Find where the given text appears and provide that cell's center as (x, y) coordinate. 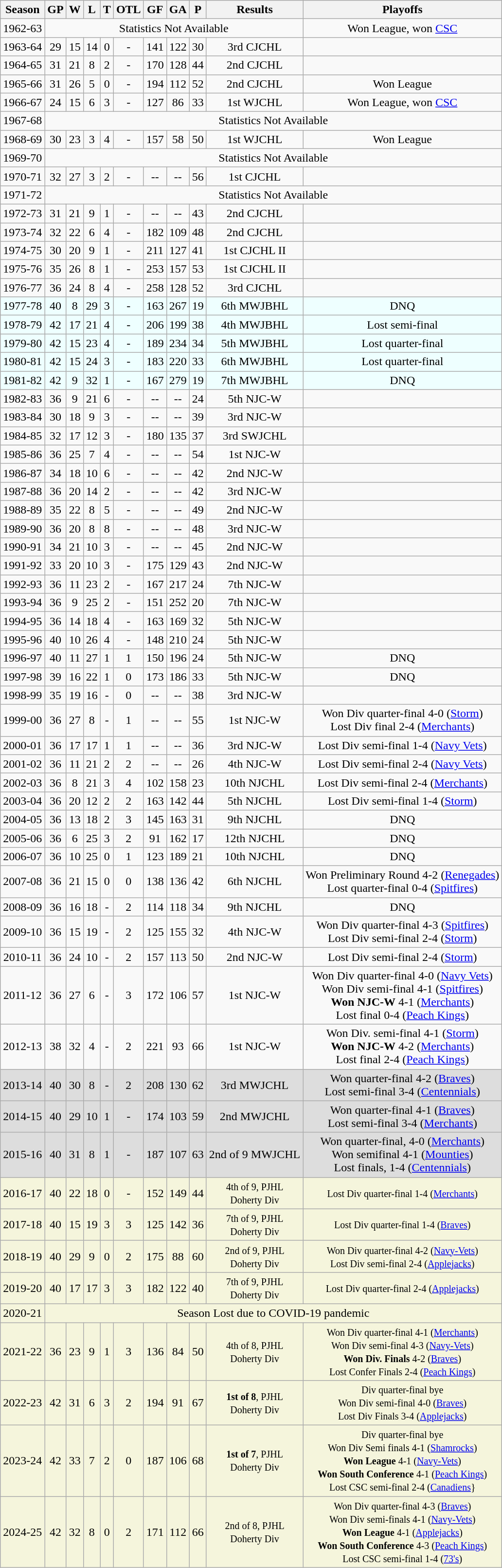
Lost Div semi-final 2-4 (Merchants) (403, 782)
1991-92 (22, 566)
221 (155, 1047)
Lost Div quarter-final 1-4 (Merchants) (403, 1193)
Won Div. semi-final 4-1 (Storm)Won NJC-W 4-2 (Merchants)Lost final 2-4 (Peach Kings) (403, 1047)
Won Div quarter-final 4-0 (Navy Vets)Won Div semi-final 4-1 (Spitfires)Won NJC-W 4-1 (Merchants)Lost final 0-4 (Peach Kings) (403, 995)
113 (178, 957)
1981-82 (22, 380)
1983-84 (22, 417)
234 (178, 343)
54 (197, 454)
258 (155, 288)
1982-83 (22, 399)
1964-65 (22, 65)
1977-78 (22, 306)
OTL (128, 10)
149 (178, 1193)
2008-09 (22, 907)
4th of 8, PJHLDoherty Div (254, 1351)
152 (155, 1193)
2013-14 (22, 1085)
170 (155, 65)
279 (178, 380)
145 (155, 819)
GP (55, 10)
2012-13 (22, 1047)
53 (197, 269)
2nd MWJCHL (254, 1117)
217 (178, 584)
2nd of 9, PJHLDoherty Div (254, 1256)
171 (155, 1532)
1987-88 (22, 491)
3rd SWJCHL (254, 436)
150 (155, 658)
58 (178, 139)
1998-99 (22, 695)
1988-89 (22, 510)
102 (155, 782)
107 (178, 1155)
L (91, 10)
Lost semi-final (403, 325)
2022-23 (22, 1403)
267 (178, 306)
1966-67 (22, 102)
1st CJCHL (254, 176)
103 (178, 1117)
141 (155, 47)
55 (197, 720)
2017-18 (22, 1225)
253 (155, 269)
Playoffs (403, 10)
1965-66 (22, 84)
1976-77 (22, 288)
1993-94 (22, 603)
196 (178, 658)
1984-85 (22, 436)
2nd of 9 MWJCHL (254, 1155)
93 (178, 1047)
252 (178, 603)
114 (155, 907)
68 (197, 1461)
45 (197, 547)
2020-21 (22, 1313)
Won quarter-final 4-2 (Braves) Lost semi-final 3-4 (Centennials) (403, 1085)
1995-96 (22, 640)
1997-98 (22, 677)
2016-17 (22, 1193)
1985-86 (22, 454)
5th MWJBHL (254, 343)
1990-91 (22, 547)
180 (155, 436)
Won quarter-final 4-1 (Braves) Lost semi-final 3-4 (Merchants) (403, 1117)
211 (155, 251)
Won Div quarter-final 4-0 (Storm)Lost Div final 2-4 (Merchants) (403, 720)
158 (178, 782)
2nd of 8, PJHLDoherty Div (254, 1532)
7th MWJBHL (254, 380)
5th NJCHL (254, 801)
57 (197, 995)
60 (197, 1256)
1971-72 (22, 195)
1994-95 (22, 621)
49 (197, 510)
4th of 9, PJHLDoherty Div (254, 1193)
Won Div quarter-final 4-1 (Merchants)Won Div semi-final 4-3 (Navy-Vets)Won Div. Finals 4-2 (Braves)Lost Confer Finals 2-4 (Peach Kings) (403, 1351)
109 (178, 232)
59 (197, 1117)
174 (155, 1117)
1980-81 (22, 362)
W (75, 10)
1999-00 (22, 720)
Won Div quarter-final 4-3 (Spitfires)Lost Div semi-final 2-4 (Storm) (403, 932)
2004-05 (22, 819)
Lost Div quarter-final 1-4 (Braves) (403, 1225)
3rd MWJCHL (254, 1085)
208 (155, 1085)
2005-06 (22, 838)
173 (155, 677)
62 (197, 1085)
155 (178, 932)
GF (155, 10)
6th NJCHL (254, 882)
2000-01 (22, 745)
84 (178, 1351)
13 (75, 819)
2024-25 (22, 1532)
186 (178, 677)
220 (178, 362)
2019-20 (22, 1288)
41 (197, 251)
172 (155, 995)
2009-10 (22, 932)
Lost Div quarter-final 2-4 (Applejacks) (403, 1288)
2014-15 (22, 1117)
129 (178, 566)
151 (155, 603)
2011-12 (22, 995)
1972-73 (22, 213)
199 (178, 325)
1962-63 (22, 28)
1975-76 (22, 269)
1968-69 (22, 139)
206 (155, 325)
T (107, 10)
37 (197, 436)
56 (197, 176)
148 (155, 640)
Won Preliminary Round 4-2 (Renegades)Lost quarter-final 0-4 (Spitfires) (403, 882)
1967-68 (22, 121)
2010-11 (22, 957)
86 (178, 102)
2018-19 (22, 1256)
Lost Div semi-final 1-4 (Navy Vets) (403, 745)
1989-90 (22, 528)
138 (155, 882)
123 (155, 857)
162 (178, 838)
2021-22 (22, 1351)
63 (197, 1155)
130 (178, 1085)
1974-75 (22, 251)
Div quarter-final byeWon Div semi-final 4-0 (Braves)Lost Div Finals 3-4 (Applejacks) (403, 1403)
135 (178, 436)
2001-02 (22, 764)
169 (178, 621)
1979-80 (22, 343)
1963-64 (22, 47)
1969-70 (22, 158)
118 (178, 907)
4th MWJBHL (254, 325)
Season Lost due to COVID-19 pandemic (273, 1313)
1992-93 (22, 584)
1st of 7, PJHLDoherty Div (254, 1461)
Season (22, 10)
1st of 8, PJHLDoherty Div (254, 1403)
183 (155, 362)
2023-24 (22, 1461)
GA (178, 10)
Lost Div semi-final 1-4 (Storm) (403, 801)
12th NJCHL (254, 838)
Won Div quarter-final 4-2 (Navy-Vets)Lost Div semi-final 2-4 (Applejacks) (403, 1256)
1970-71 (22, 176)
2002-03 (22, 782)
1973-74 (22, 232)
Won quarter-final, 4-0 (Merchants)Won semifinal 4-1 (Mounties)Lost finals, 1-4 (Centennials) (403, 1155)
Results (254, 10)
1996-97 (22, 658)
67 (197, 1403)
2015-16 (22, 1155)
1978-79 (22, 325)
2003-04 (22, 801)
1986-87 (22, 473)
P (197, 10)
88 (178, 1256)
2007-08 (22, 882)
2006-07 (22, 857)
210 (178, 640)
Lost Div semi-final 2-4 (Storm) (403, 957)
Lost Div semi-final 2-4 (Navy Vets) (403, 764)
